Scan for the cell matching the given text and deliver its [x, y] coordinate at center. 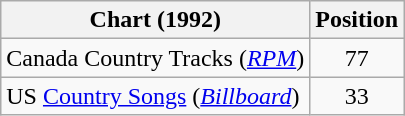
77 [357, 58]
Position [357, 20]
Chart (1992) [156, 20]
US Country Songs (Billboard) [156, 96]
33 [357, 96]
Canada Country Tracks (RPM) [156, 58]
